For the text-containing cell, return its midpoint in [X, Y] coordinate format. 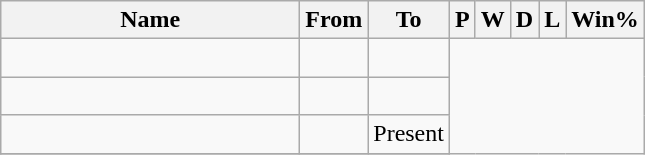
Present [409, 134]
Name [150, 20]
P [462, 20]
D [524, 20]
W [492, 20]
To [409, 20]
Win% [606, 20]
L [552, 20]
From [334, 20]
